Find where the given text appears and provide that cell's center as [x, y] coordinate. 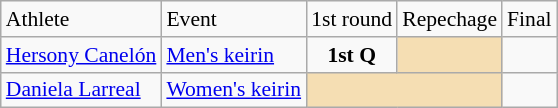
Daniela Larreal [82, 90]
Athlete [82, 19]
Men's keirin [234, 55]
Repechage [450, 19]
Event [234, 19]
1st Q [352, 55]
Final [530, 19]
Women's keirin [234, 90]
Hersony Canelón [82, 55]
1st round [352, 19]
